Pinpoint the cell where the given text exists, returning its [x, y] midpoint coordinate. 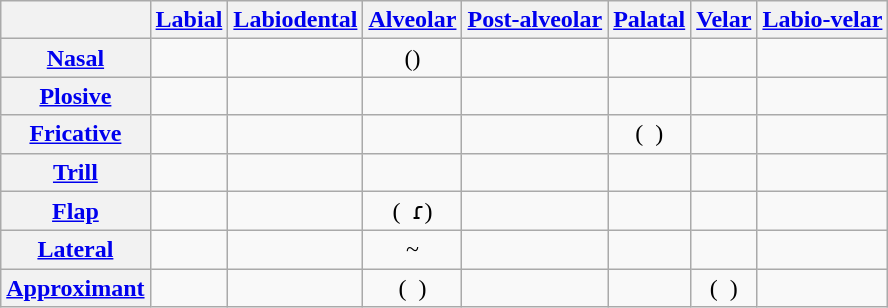
Labial [189, 20]
~ [412, 250]
Approximant [76, 288]
() [412, 58]
Fricative [76, 134]
Trill [76, 172]
Palatal [650, 20]
Lateral [76, 250]
Post-alveolar [535, 20]
Flap [76, 211]
Labiodental [296, 20]
Alveolar [412, 20]
Velar [724, 20]
Labio-velar [822, 20]
Plosive [76, 96]
( ɾ) [412, 211]
Nasal [76, 58]
